Identify which cell holds the provided text, then report its [X, Y] central coordinate. 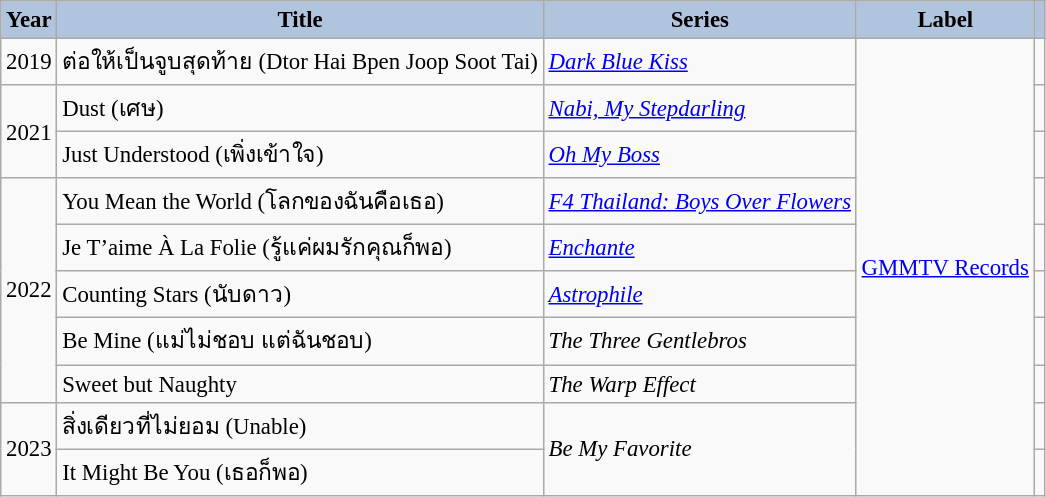
Enchante [700, 248]
You Mean the World (โลกของฉันคือเธอ) [300, 202]
GMMTV Records [945, 268]
Dust (เศษ) [300, 108]
สิ่งเดียวที่ไม่ยอม (Unable) [300, 426]
ต่อให้เป็นจูบสุดท้าย (Dtor Hai Bpen Joop Soot Tai) [300, 62]
Astrophile [700, 296]
It Might Be You (เธอก็พอ) [300, 472]
2021 [29, 132]
Je T’aime À La Folie (รู้แค่ผมรักคุณก็พอ) [300, 248]
2023 [29, 448]
Just Understood (เพิ่งเข้าใจ) [300, 156]
The Warp Effect [700, 384]
Be My Favorite [700, 448]
Year [29, 20]
Oh My Boss [700, 156]
Nabi, My Stepdarling [700, 108]
Counting Stars (นับดาว) [300, 296]
2019 [29, 62]
Title [300, 20]
Be Mine (แม่ไม่ชอบ แต่ฉันชอบ) [300, 342]
F4 Thailand: Boys Over Flowers [700, 202]
Label [945, 20]
Dark Blue Kiss [700, 62]
The Three Gentlebros [700, 342]
Series [700, 20]
2022 [29, 290]
Sweet but Naughty [300, 384]
